Capture the cell that displays the provided text and extract its [x, y] central coordinate. 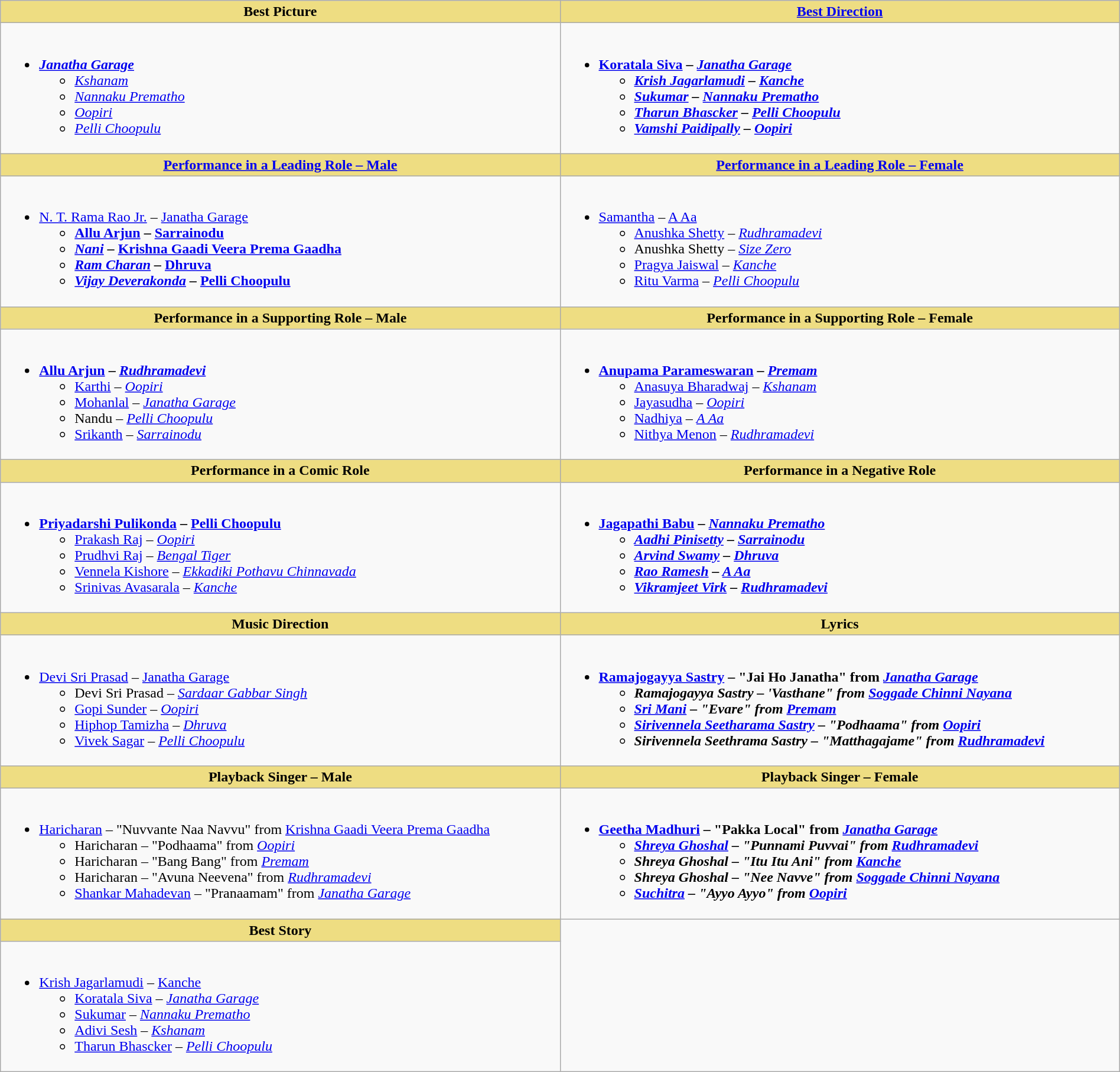
Playback Singer – Female [840, 777]
Best Picture [280, 12]
Music Direction [280, 624]
Performance in a Leading Role – Female [840, 165]
Devi Sri Prasad – Janatha GarageDevi Sri Prasad – Sardaar Gabbar SinghGopi Sunder – OopiriHiphop Tamizha – DhruvaVivek Sagar – Pelli Choopulu [280, 700]
Best Direction [840, 12]
Best Story [280, 930]
Performance in a Comic Role [280, 471]
Anupama Parameswaran – PremamAnasuya Bharadwaj – KshanamJayasudha – OopiriNadhiya – A AaNithya Menon – Rudhramadevi [840, 395]
Performance in a Supporting Role – Male [280, 318]
Performance in a Leading Role – Male [280, 165]
Playback Singer – Male [280, 777]
Janatha GarageKshanamNannaku PremathoOopiriPelli Choopulu [280, 89]
Koratala Siva – Janatha GarageKrish Jagarlamudi – KancheSukumar – Nannaku PremathoTharun Bhascker – Pelli ChoopuluVamshi Paidipally – Oopiri [840, 89]
Krish Jagarlamudi – KancheKoratala Siva – Janatha GarageSukumar – Nannaku PremathoAdivi Sesh – KshanamTharun Bhascker – Pelli Choopulu [280, 1006]
Lyrics [840, 624]
Samantha – A AaAnushka Shetty – RudhramadeviAnushka Shetty – Size ZeroPragya Jaiswal – KancheRitu Varma – Pelli Choopulu [840, 241]
Jagapathi Babu – Nannaku PremathoAadhi Pinisetty – SarrainoduArvind Swamy – DhruvaRao Ramesh – A AaVikramjeet Virk – Rudhramadevi [840, 547]
Performance in a Supporting Role – Female [840, 318]
Allu Arjun – RudhramadeviKarthi – OopiriMohanlal – Janatha GarageNandu – Pelli ChoopuluSrikanth – Sarrainodu [280, 395]
Performance in a Negative Role [840, 471]
